Provide the [X, Y] coordinate of the cell's center where the given text is located.  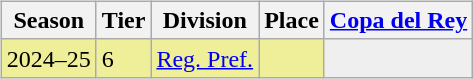
Division [205, 20]
6 [124, 58]
Season [48, 20]
Place [292, 20]
Copa del Rey [398, 20]
Reg. Pref. [205, 58]
2024–25 [48, 58]
Tier [124, 20]
